Identify which cell holds the provided text, then report its [x, y] central coordinate. 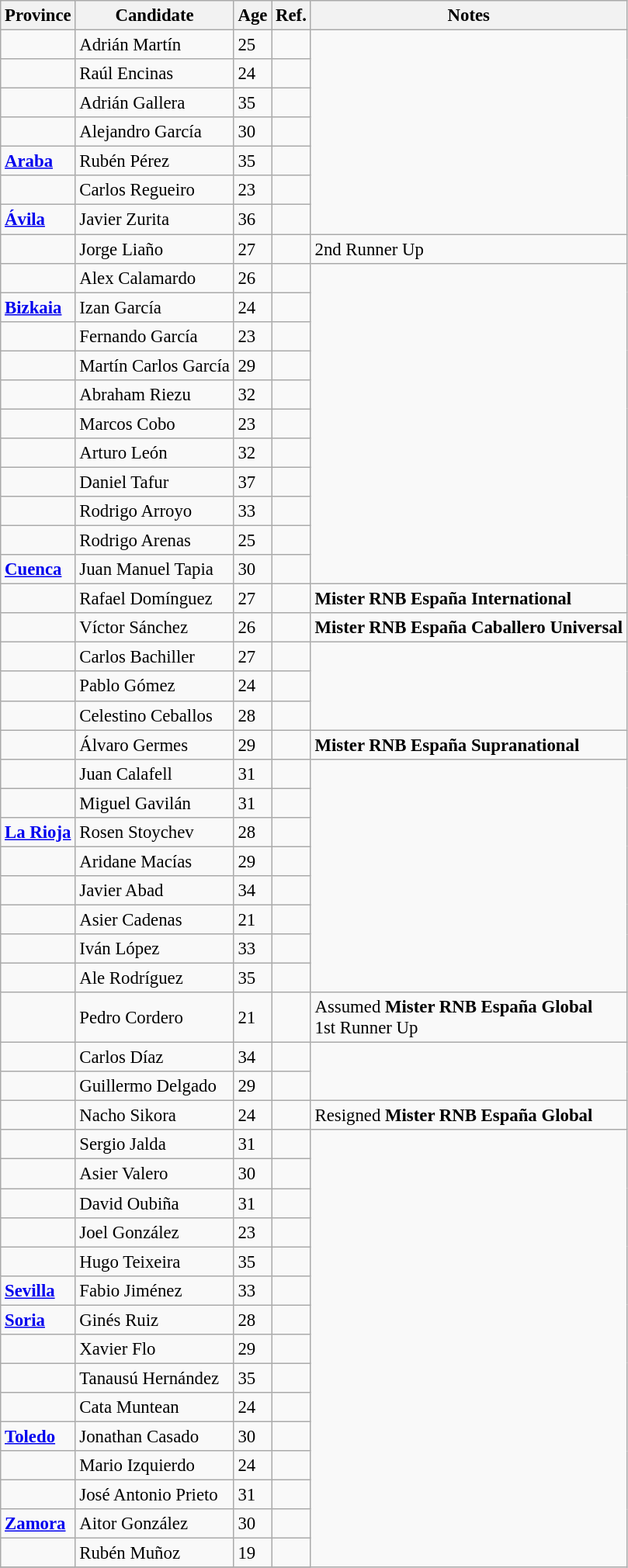
Iván López [154, 949]
Resigned Mister RNB España Global [469, 1116]
Aitor González [154, 1524]
Cata Muntean [154, 1407]
Fernando García [154, 336]
Mister RNB España International [469, 599]
Sevilla [38, 1290]
Hugo Teixeira [154, 1262]
Asier Valero [154, 1174]
David Oubiña [154, 1203]
Alex Calamardo [154, 278]
Víctor Sánchez [154, 628]
Rosen Stoychev [154, 832]
Arturo León [154, 453]
Rodrigo Arenas [154, 541]
Marcos Cobo [154, 424]
Ref. [291, 16]
Carlos Regueiro [154, 190]
Asier Cadenas [154, 919]
Alejandro García [154, 132]
19 [253, 1553]
José Antonio Prieto [154, 1495]
Sergio Jalda [154, 1144]
Aridane Macías [154, 861]
Izan García [154, 307]
Age [253, 16]
Daniel Tafur [154, 482]
Rodrigo Arroyo [154, 511]
Nacho Sikora [154, 1116]
Celestino Ceballos [154, 715]
Juan Manuel Tapia [154, 569]
Pedro Cordero [154, 1018]
36 [253, 220]
Jonathan Casado [154, 1436]
Ginés Ruiz [154, 1320]
Martín Carlos García [154, 365]
Bizkaia [38, 307]
Miguel Gavilán [154, 803]
Guillermo Delgado [154, 1086]
Xavier Flo [154, 1349]
Carlos Bachiller [154, 657]
Adrián Martín [154, 45]
Zamora [38, 1524]
Cuenca [38, 569]
37 [253, 482]
Fabio Jiménez [154, 1290]
Mister RNB España Caballero Universal [469, 628]
Mister RNB España Supranational [469, 745]
Raúl Encinas [154, 74]
Joel González [154, 1232]
Carlos Díaz [154, 1057]
Province [38, 16]
Toledo [38, 1436]
Álvaro Germes [154, 745]
Ale Rodríguez [154, 978]
Rubén Muñoz [154, 1553]
Notes [469, 16]
Juan Calafell [154, 774]
2nd Runner Up [469, 249]
Jorge Liaño [154, 249]
Tanausú Hernández [154, 1378]
Rubén Pérez [154, 161]
Javier Zurita [154, 220]
Abraham Riezu [154, 395]
Rafael Domínguez [154, 599]
Ávila [38, 220]
Mario Izquierdo [154, 1466]
La Rioja [38, 832]
Candidate [154, 16]
Pablo Gómez [154, 687]
Soria [38, 1320]
Adrián Gallera [154, 103]
Assumed Mister RNB España Global 1st Runner Up [469, 1018]
Araba [38, 161]
Javier Abad [154, 891]
